Search for the cell housing the specified text and yield its (X, Y) center coordinate. 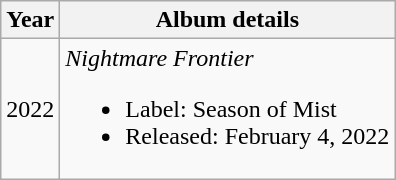
Year (30, 20)
Album details (228, 20)
2022 (30, 109)
Nightmare FrontierLabel: Season of MistReleased: February 4, 2022 (228, 109)
